Extract the (X, Y) coordinate from the center of the cell holding the provided text.  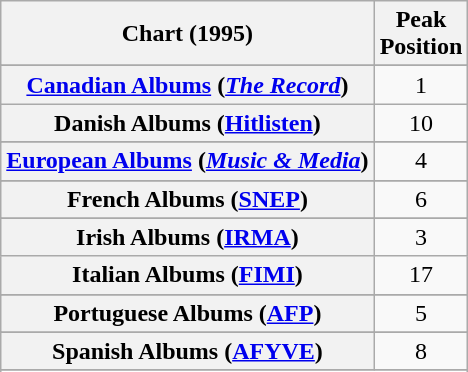
Chart (1995) (188, 34)
17 (421, 275)
PeakPosition (421, 34)
Irish Albums (IRMA) (188, 237)
Danish Albums (Hitlisten) (188, 123)
10 (421, 123)
Spanish Albums (AFYVE) (188, 351)
4 (421, 161)
8 (421, 351)
3 (421, 237)
6 (421, 199)
5 (421, 313)
European Albums (Music & Media) (188, 161)
Italian Albums (FIMI) (188, 275)
1 (421, 85)
Portuguese Albums (AFP) (188, 313)
French Albums (SNEP) (188, 199)
Canadian Albums (The Record) (188, 85)
